For the text-containing cell, return its midpoint in [X, Y] coordinate format. 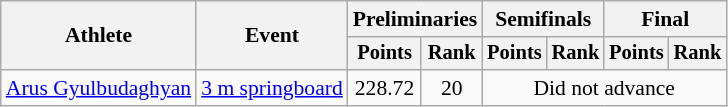
Event [272, 36]
Final [665, 19]
Preliminaries [415, 19]
Athlete [98, 36]
20 [452, 88]
Arus Gyulbudaghyan [98, 88]
3 m springboard [272, 88]
228.72 [385, 88]
Semifinals [543, 19]
Did not advance [604, 88]
